Return the (x, y) coordinate for the center point of the cell that contains the specified text.  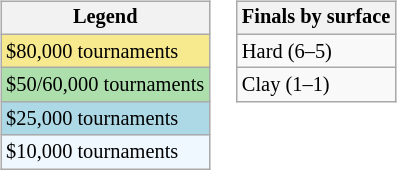
Clay (1–1) (316, 85)
Legend (105, 18)
Hard (6–5) (316, 51)
$50/60,000 tournaments (105, 85)
$25,000 tournaments (105, 119)
$80,000 tournaments (105, 51)
$10,000 tournaments (105, 152)
Finals by surface (316, 18)
